Locate the cell with the specified text and output its [X, Y] center coordinate. 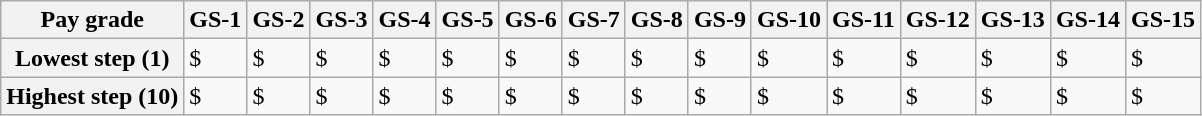
GS-10 [788, 20]
GS-13 [1012, 20]
GS-14 [1088, 20]
Lowest step (1) [92, 58]
GS-7 [594, 20]
GS-12 [938, 20]
GS-9 [720, 20]
GS-8 [656, 20]
GS-5 [468, 20]
GS-3 [342, 20]
GS-6 [530, 20]
GS-15 [1162, 20]
GS-11 [863, 20]
GS-4 [404, 20]
Highest step (10) [92, 96]
GS-1 [216, 20]
Pay grade [92, 20]
GS-2 [278, 20]
